Pinpoint the cell where the given text exists, returning its [x, y] midpoint coordinate. 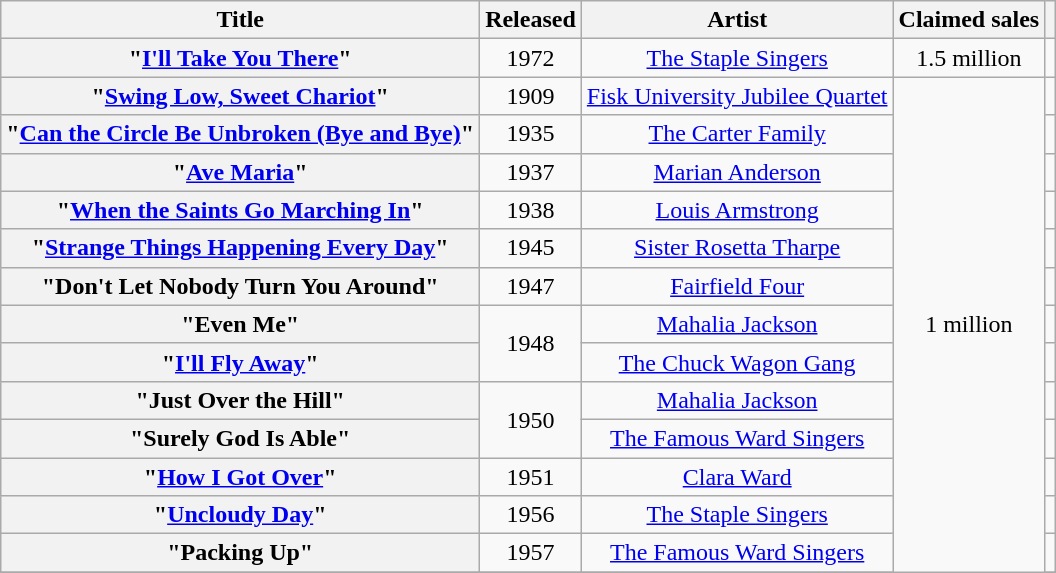
The Carter Family [737, 134]
"Just Over the Hill" [240, 400]
1909 [531, 96]
The Chuck Wagon Gang [737, 362]
"Can the Circle Be Unbroken (Bye and Bye)" [240, 134]
Released [531, 20]
Fisk University Jubilee Quartet [737, 96]
"Strange Things Happening Every Day" [240, 248]
"Don't Let Nobody Turn You Around" [240, 286]
1.5 million [969, 58]
"How I Got Over" [240, 477]
Clara Ward [737, 477]
Marian Anderson [737, 172]
Louis Armstrong [737, 210]
1951 [531, 477]
1956 [531, 515]
1937 [531, 172]
"Ave Maria" [240, 172]
1972 [531, 58]
Title [240, 20]
1957 [531, 553]
"I'll Fly Away" [240, 362]
1947 [531, 286]
1935 [531, 134]
1950 [531, 419]
"I'll Take You There" [240, 58]
"Uncloudy Day" [240, 515]
1 million [969, 324]
"Packing Up" [240, 553]
"Even Me" [240, 324]
1948 [531, 343]
"Surely God Is Able" [240, 438]
Artist [737, 20]
"When the Saints Go Marching In" [240, 210]
1945 [531, 248]
Claimed sales [969, 20]
Fairfield Four [737, 286]
Sister Rosetta Tharpe [737, 248]
"Swing Low, Sweet Chariot" [240, 96]
1938 [531, 210]
